Determine the [x, y] coordinate at the center of the cell enclosing the given text.  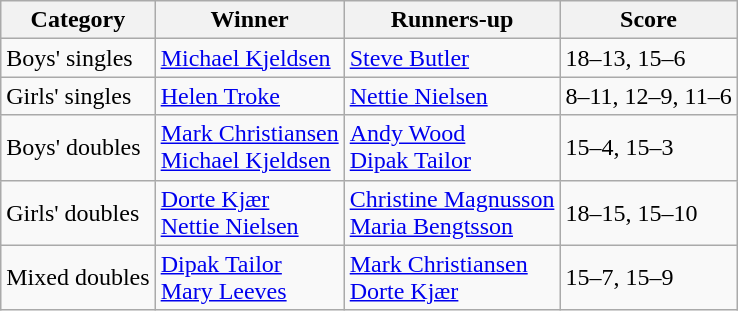
Boys' doubles [78, 148]
Girls' singles [78, 96]
Nettie Nielsen [452, 96]
Girls' doubles [78, 212]
Mark Christiansen Michael Kjeldsen [250, 148]
Helen Troke [250, 96]
Andy Wood Dipak Tailor [452, 148]
Dorte Kjær Nettie Nielsen [250, 212]
Category [78, 20]
Mixed doubles [78, 278]
18–15, 15–10 [648, 212]
Score [648, 20]
15–7, 15–9 [648, 278]
Dipak Tailor Mary Leeves [250, 278]
8–11, 12–9, 11–6 [648, 96]
Boys' singles [78, 58]
Steve Butler [452, 58]
Christine Magnusson Maria Bengtsson [452, 212]
Winner [250, 20]
15–4, 15–3 [648, 148]
Mark Christiansen Dorte Kjær [452, 278]
Runners-up [452, 20]
Michael Kjeldsen [250, 58]
18–13, 15–6 [648, 58]
